Search for the cell housing the specified text and yield its (x, y) center coordinate. 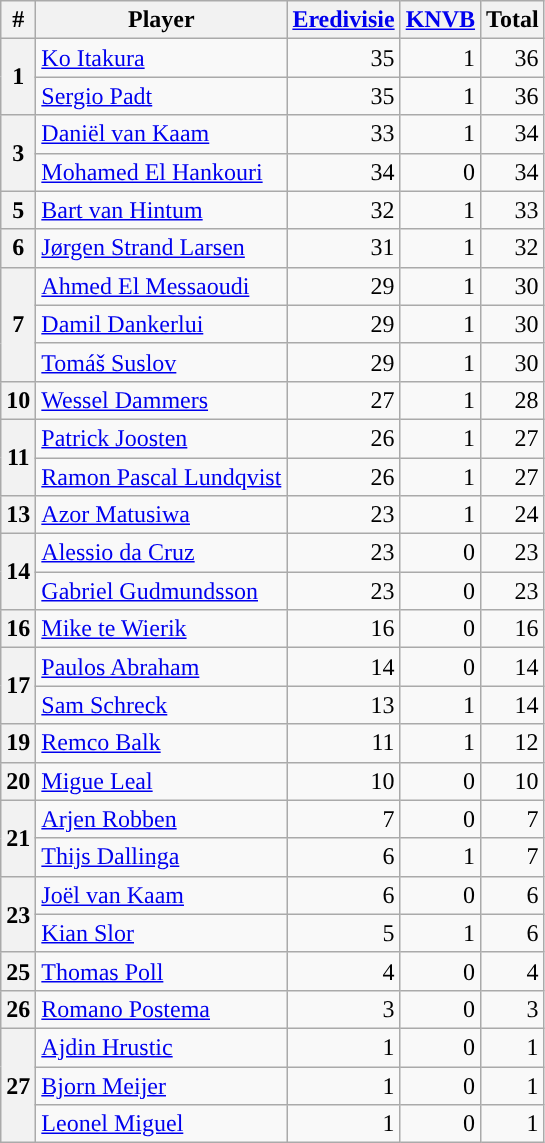
Daniël van Kaam (162, 134)
17 (18, 686)
Eredivisie (344, 20)
19 (18, 743)
Kian Slor (162, 933)
Leonel Miguel (162, 1124)
Bjorn Meijer (162, 1085)
Mike te Wierik (162, 629)
Sam Schreck (162, 705)
25 (18, 971)
Patrick Joosten (162, 438)
Thomas Poll (162, 971)
Romano Postema (162, 1009)
Damil Dankerlui (162, 324)
Paulos Abraham (162, 667)
Total (513, 20)
Ahmed El Messaoudi (162, 286)
Alessio da Cruz (162, 553)
31 (344, 248)
Bart van Hintum (162, 210)
Ko Itakura (162, 58)
Mohamed El Hankouri (162, 172)
Jørgen Strand Larsen (162, 248)
Joël van Kaam (162, 895)
20 (18, 781)
Migue Leal (162, 781)
Azor Matusiwa (162, 515)
28 (513, 400)
Wessel Dammers (162, 400)
# (18, 20)
Ramon Pascal Lundqvist (162, 477)
Thijs Dallinga (162, 857)
Remco Balk (162, 743)
Tomáš Suslov (162, 362)
21 (18, 838)
24 (513, 515)
KNVB (440, 20)
Arjen Robben (162, 819)
Sergio Padt (162, 96)
12 (513, 743)
Ajdin Hrustic (162, 1047)
Player (162, 20)
Gabriel Gudmundsson (162, 591)
